Provide the [X, Y] coordinate of the cell's center where the given text is located.  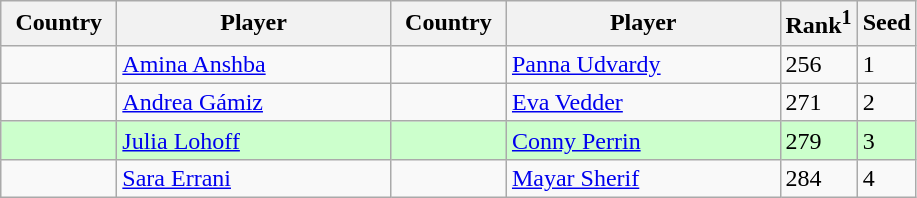
256 [818, 64]
Julia Lohoff [254, 140]
2 [886, 102]
Amina Anshba [254, 64]
Andrea Gámiz [254, 102]
Rank1 [818, 24]
3 [886, 140]
4 [886, 178]
Panna Udvardy [643, 64]
Eva Vedder [643, 102]
279 [818, 140]
Mayar Sherif [643, 178]
284 [818, 178]
Conny Perrin [643, 140]
Seed [886, 24]
271 [818, 102]
1 [886, 64]
Sara Errani [254, 178]
